Determine the (x, y) coordinate at the center of the cell enclosing the given text.  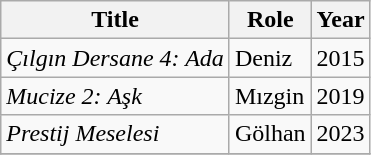
Mızgin (270, 96)
Çılgın Dersane 4: Ada (116, 58)
Deniz (270, 58)
Mucize 2: Aşk (116, 96)
Title (116, 20)
2015 (340, 58)
2019 (340, 96)
Role (270, 20)
Gölhan (270, 134)
Year (340, 20)
Prestij Meselesi (116, 134)
2023 (340, 134)
